Pinpoint the cell where the given text exists, returning its [X, Y] midpoint coordinate. 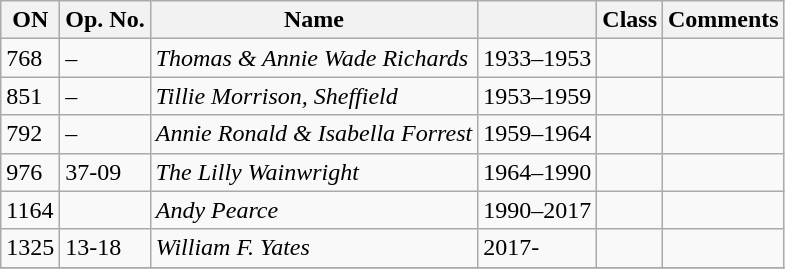
792 [30, 134]
Annie Ronald & Isabella Forrest [314, 134]
768 [30, 58]
Comments [724, 20]
1990–2017 [538, 210]
ON [30, 20]
976 [30, 172]
William F. Yates [314, 248]
13-18 [105, 248]
The Lilly Wainwright [314, 172]
Thomas & Annie Wade Richards [314, 58]
1164 [30, 210]
1959–1964 [538, 134]
1953–1959 [538, 96]
Op. No. [105, 20]
Tillie Morrison, Sheffield [314, 96]
Class [630, 20]
Name [314, 20]
1964–1990 [538, 172]
1933–1953 [538, 58]
851 [30, 96]
Andy Pearce [314, 210]
37-09 [105, 172]
1325 [30, 248]
2017- [538, 248]
